Determine the (X, Y) coordinate at the center of the cell enclosing the given text.  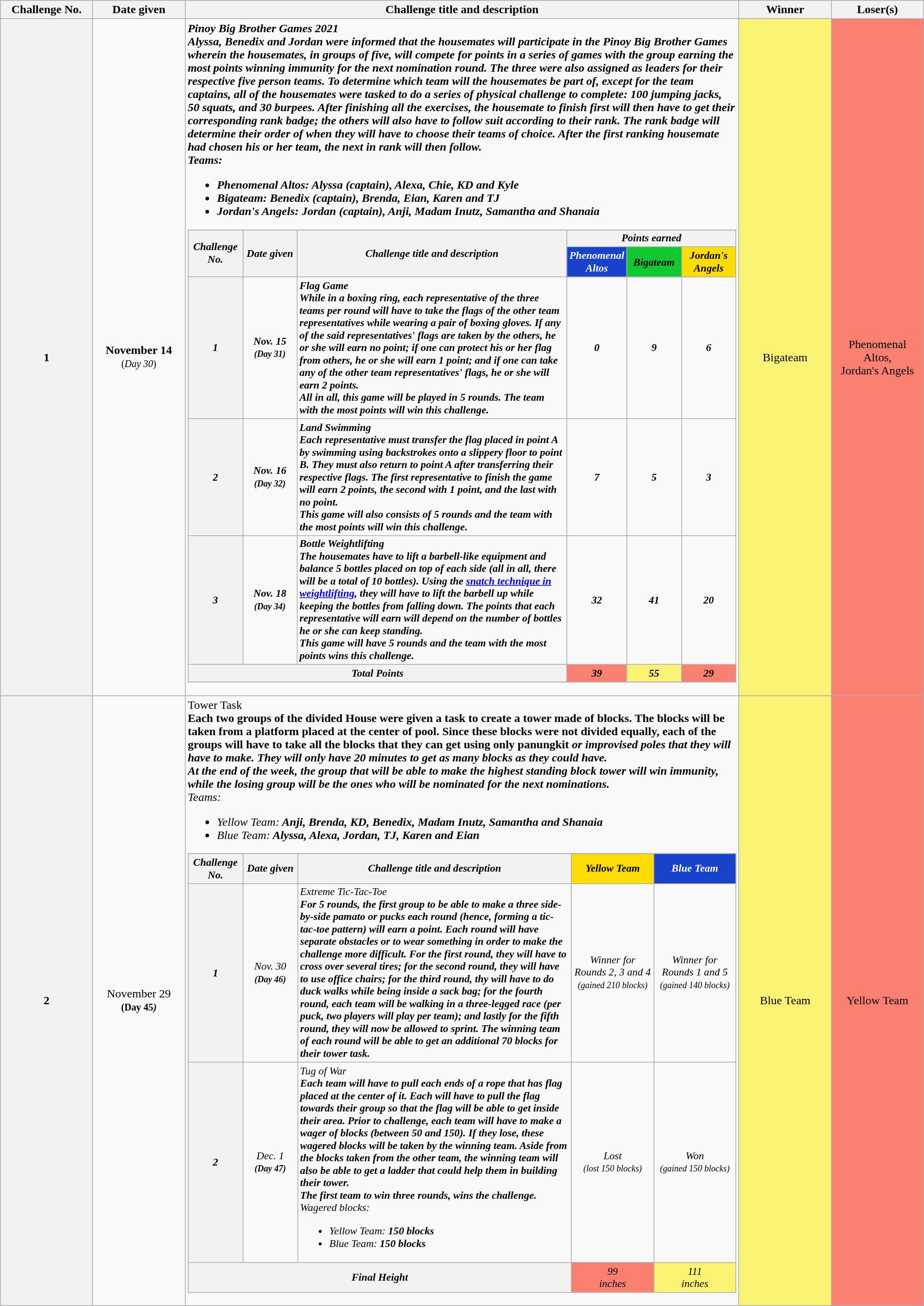
Nov. 16(Day 32) (270, 477)
Phenomenal Altos (597, 262)
Jordan's Angels (709, 262)
Winner (785, 10)
6 (709, 348)
Phenomenal Altos,Jordan's Angels (877, 357)
29 (709, 673)
Nov. 18(Day 34) (270, 600)
Points earned (651, 238)
Lost(lost 150 blocks) (613, 1162)
Nov. 15(Day 31) (270, 348)
39 (597, 673)
5 (654, 477)
99inches (613, 1277)
Nov. 30(Day 46) (270, 973)
Winner for Rounds 2, 3 and 4 (gained 210 blocks) (613, 973)
Final Height (380, 1277)
Loser(s) (877, 10)
Dec. 1(Day 47) (270, 1162)
Won(gained 150 blocks) (695, 1162)
0 (597, 348)
41 (654, 600)
Total Points (377, 673)
111inches (695, 1277)
9 (654, 348)
November 29(Day 45) (138, 1001)
Winner for Rounds 1 and 5 (gained 140 blocks) (695, 973)
20 (709, 600)
32 (597, 600)
55 (654, 673)
November 14(Day 30) (138, 357)
7 (597, 477)
